Output the [x, y] coordinate of the center of the cell containing the given text.  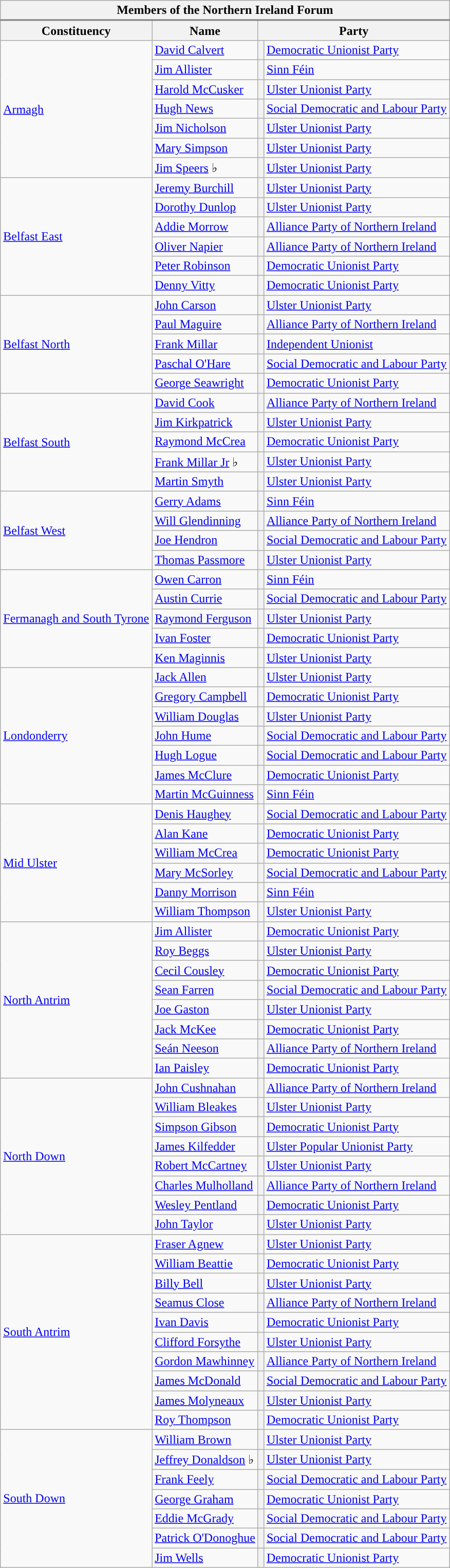
William Beattie [205, 1263]
John Cushnahan [205, 1088]
Martin McGuinness [205, 795]
Dorothy Dunlop [205, 207]
Robert McCartney [205, 1166]
Sean Farren [205, 990]
Gordon Mawhinney [205, 1362]
Billy Bell [205, 1283]
North Down [76, 1156]
Denny Vitty [205, 286]
Belfast West [76, 531]
Raymond McCrea [205, 442]
William McCrea [205, 853]
Londonderry [76, 735]
Belfast East [76, 236]
Joe Gaston [205, 1009]
Clifford Forsythe [205, 1342]
Gerry Adams [205, 501]
Thomas Passmore [205, 560]
Armagh [76, 109]
Ivan Davis [205, 1322]
George Seawright [205, 383]
John Hume [205, 736]
Frank Feely [205, 1479]
Hugh News [205, 109]
Constituency [76, 31]
Ivan Foster [205, 638]
Charles Mulholland [205, 1185]
Danny Morrison [205, 892]
Raymond Ferguson [205, 618]
Mid Ulster [76, 863]
David Cook [205, 403]
Jeffrey Donaldson ♭ [205, 1460]
Owen Carron [205, 579]
Denis Haughey [205, 814]
Hugh Logue [205, 755]
David Calvert [205, 50]
Seán Neeson [205, 1049]
Name [205, 31]
Paschal O'Hare [205, 364]
Frank Millar Jr ♭ [205, 462]
Paul Maguire [205, 325]
John Carson [205, 305]
William Thompson [205, 912]
South Down [76, 1499]
Simpson Gibson [205, 1127]
George Graham [205, 1499]
Gregory Campbell [205, 696]
Austin Currie [205, 599]
Patrick O'Donoghue [205, 1538]
Ken Maginnis [205, 657]
Fraser Agnew [205, 1244]
James McDonald [205, 1381]
Jim Wells [205, 1558]
Party [353, 31]
North Antrim [76, 999]
William Douglas [205, 716]
Jeremy Burchill [205, 187]
Joe Hendron [205, 540]
Belfast North [76, 344]
Alan Kane [205, 834]
Ulster Popular Unionist Party [357, 1146]
Cecil Cousley [205, 970]
Jim Speers ♭ [205, 168]
William Brown [205, 1440]
Addie Morrow [205, 226]
Harold McCusker [205, 89]
Fermanagh and South Tyrone [76, 618]
Seamus Close [205, 1302]
Will Glendinning [205, 521]
Ian Paisley [205, 1068]
Roy Thompson [205, 1420]
Jack Allen [205, 677]
John Taylor [205, 1224]
Peter Robinson [205, 266]
Independent Unionist [357, 344]
Eddie McGrady [205, 1519]
Mary Simpson [205, 148]
Jim Kirkpatrick [205, 422]
Members of the Northern Ireland Forum [225, 10]
William Bleakes [205, 1107]
Oliver Napier [205, 246]
Jack McKee [205, 1029]
Martin Smyth [205, 482]
James Molyneaux [205, 1401]
South Antrim [76, 1332]
Frank Millar [205, 344]
Roy Beggs [205, 951]
James McClure [205, 775]
Mary McSorley [205, 873]
James Kilfedder [205, 1146]
Belfast South [76, 442]
Jim Nicholson [205, 128]
Wesley Pentland [205, 1205]
